Output the [x, y] coordinate of the center of the cell containing the given text.  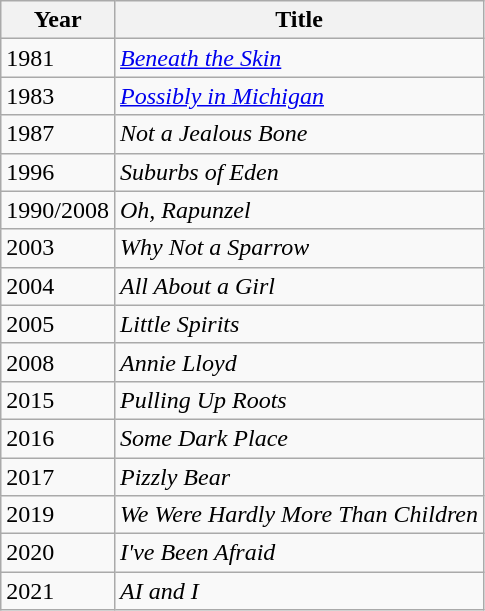
Pulling Up Roots [298, 400]
Title [298, 20]
Annie Lloyd [298, 362]
Little Spirits [298, 324]
Pizzly Bear [298, 477]
1987 [58, 134]
1990/2008 [58, 210]
1983 [58, 96]
2004 [58, 286]
2021 [58, 591]
Possibly in Michigan [298, 96]
We Were Hardly More Than Children [298, 515]
Suburbs of Eden [298, 172]
1996 [58, 172]
2016 [58, 438]
Year [58, 20]
Oh, Rapunzel [298, 210]
I've Been Afraid [298, 553]
2020 [58, 553]
2003 [58, 248]
Beneath the Skin [298, 58]
All About a Girl [298, 286]
Why Not a Sparrow [298, 248]
Some Dark Place [298, 438]
2015 [58, 400]
2008 [58, 362]
2017 [58, 477]
2019 [58, 515]
Not a Jealous Bone [298, 134]
1981 [58, 58]
AI and I [298, 591]
2005 [58, 324]
